Extract the (x, y) coordinate from the center of the cell holding the provided text.  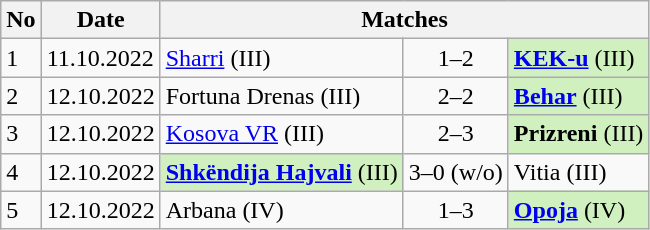
Shkëndija Hajvali (III) (282, 172)
2–3 (456, 134)
4 (21, 172)
Prizreni (III) (578, 134)
Fortuna Drenas (III) (282, 96)
3 (21, 134)
1–3 (456, 210)
Sharri (III) (282, 58)
Behar (III) (578, 96)
Kosova VR (III) (282, 134)
KEK-u (III) (578, 58)
Matches (404, 20)
1–2 (456, 58)
Vitia (III) (578, 172)
2 (21, 96)
Arbana (IV) (282, 210)
5 (21, 210)
Opoja (IV) (578, 210)
2–2 (456, 96)
1 (21, 58)
11.10.2022 (100, 58)
3–0 (w/o) (456, 172)
Date (100, 20)
No (21, 20)
